Locate the cell with the specified text and output its [x, y] center coordinate. 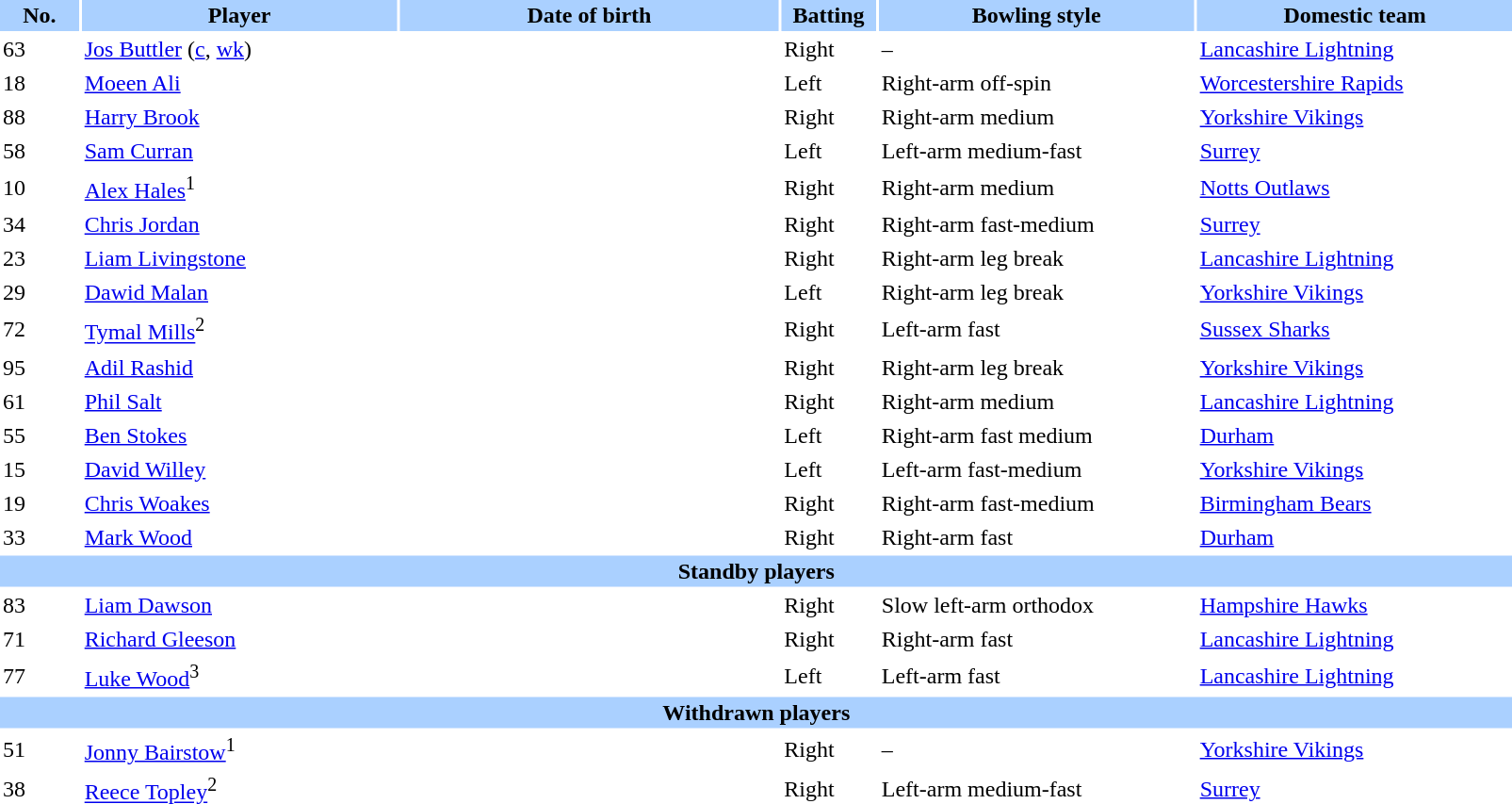
Bowling style [1036, 15]
Phil Salt [239, 402]
72 [40, 330]
15 [40, 469]
34 [40, 224]
Adil Rashid [239, 368]
Jonny Bairstow1 [239, 748]
No. [40, 15]
Batting [828, 15]
71 [40, 639]
Player [239, 15]
18 [40, 83]
Date of birth [590, 15]
77 [40, 675]
63 [40, 49]
Alex Hales1 [239, 189]
55 [40, 435]
10 [40, 189]
Left-arm medium-fast [1036, 151]
David Willey [239, 469]
Luke Wood3 [239, 675]
23 [40, 258]
19 [40, 503]
95 [40, 368]
Slow left-arm orthodox [1036, 605]
29 [40, 292]
Chris Woakes [239, 503]
Liam Livingstone [239, 258]
61 [40, 402]
Sam Curran [239, 151]
Mark Wood [239, 537]
Chris Jordan [239, 224]
58 [40, 151]
33 [40, 537]
83 [40, 605]
Richard Gleeson [239, 639]
Dawid Malan [239, 292]
Right-arm off-spin [1036, 83]
Left-arm fast-medium [1036, 469]
Moeen Ali [239, 83]
Right-arm fast medium [1036, 435]
51 [40, 748]
Jos Buttler (c, wk) [239, 49]
Harry Brook [239, 117]
Liam Dawson [239, 605]
Ben Stokes [239, 435]
Tymal Mills2 [239, 330]
88 [40, 117]
